Pinpoint the cell where the given text exists, returning its [x, y] midpoint coordinate. 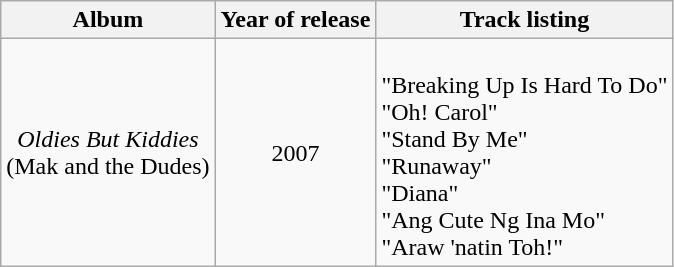
Album [108, 20]
Oldies But Kiddies(Mak and the Dudes) [108, 152]
Year of release [296, 20]
2007 [296, 152]
"Breaking Up Is Hard To Do" "Oh! Carol" "Stand By Me" "Runaway" "Diana" "Ang Cute Ng Ina Mo" "Araw 'natin Toh!" [524, 152]
Track listing [524, 20]
